Pinpoint the cell where the given text exists, returning its (x, y) midpoint coordinate. 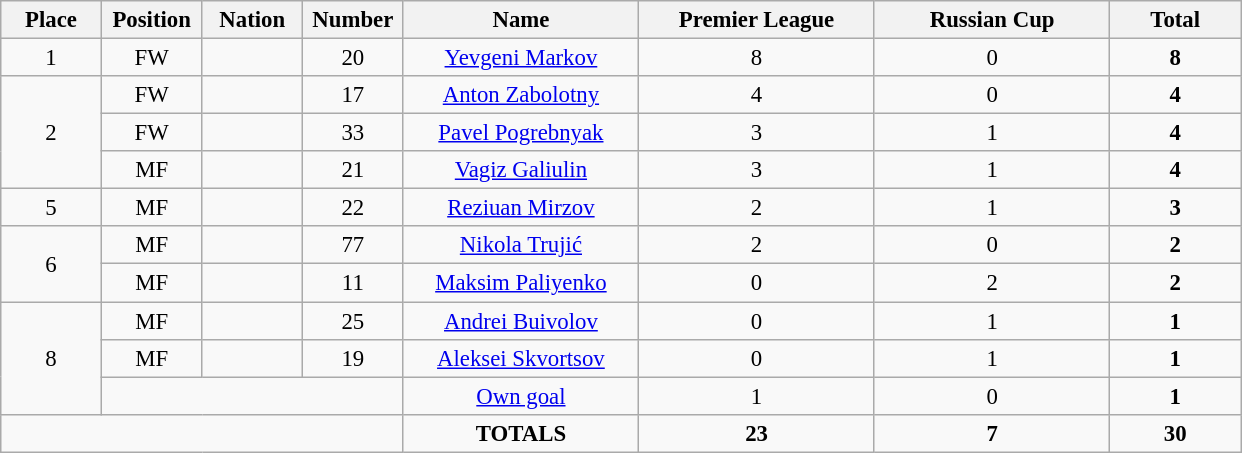
Name (521, 20)
Russian Cup (992, 20)
Nation (252, 20)
Maksim Paliyenko (521, 283)
Anton Zabolotny (521, 95)
19 (354, 358)
11 (354, 283)
Pavel Pogrebnyak (521, 133)
Reziuan Mirzov (521, 208)
Nikola Trujić (521, 245)
Vagiz Galiulin (521, 170)
TOTALS (521, 433)
25 (354, 321)
20 (354, 58)
6 (52, 264)
21 (354, 170)
Premier League (757, 20)
Andrei Buivolov (521, 321)
5 (52, 208)
22 (354, 208)
23 (757, 433)
77 (354, 245)
30 (1176, 433)
Place (52, 20)
Aleksei Skvortsov (521, 358)
Total (1176, 20)
33 (354, 133)
17 (354, 95)
Number (354, 20)
Yevgeni Markov (521, 58)
Position (152, 20)
7 (992, 433)
Own goal (521, 396)
